From the cell containing the given text, extract its center point as (x, y) coordinate. 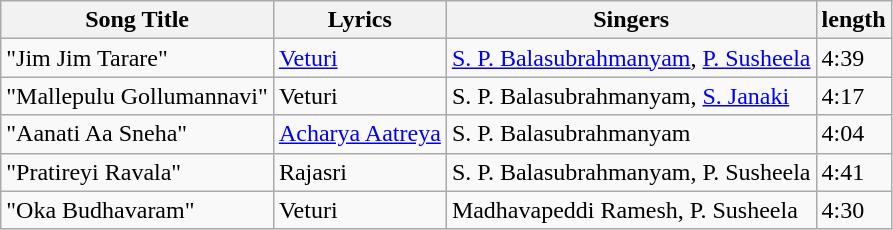
Song Title (138, 20)
4:04 (854, 134)
"Pratireyi Ravala" (138, 172)
"Mallepulu Gollumannavi" (138, 96)
length (854, 20)
Madhavapeddi Ramesh, P. Susheela (631, 210)
S. P. Balasubrahmanyam, S. Janaki (631, 96)
"Oka Budhavaram" (138, 210)
Lyrics (360, 20)
"Aanati Aa Sneha" (138, 134)
S. P. Balasubrahmanyam (631, 134)
4:39 (854, 58)
Singers (631, 20)
4:30 (854, 210)
Rajasri (360, 172)
4:41 (854, 172)
Acharya Aatreya (360, 134)
"Jim Jim Tarare" (138, 58)
4:17 (854, 96)
